Scan for the cell matching the given text and deliver its [X, Y] coordinate at center. 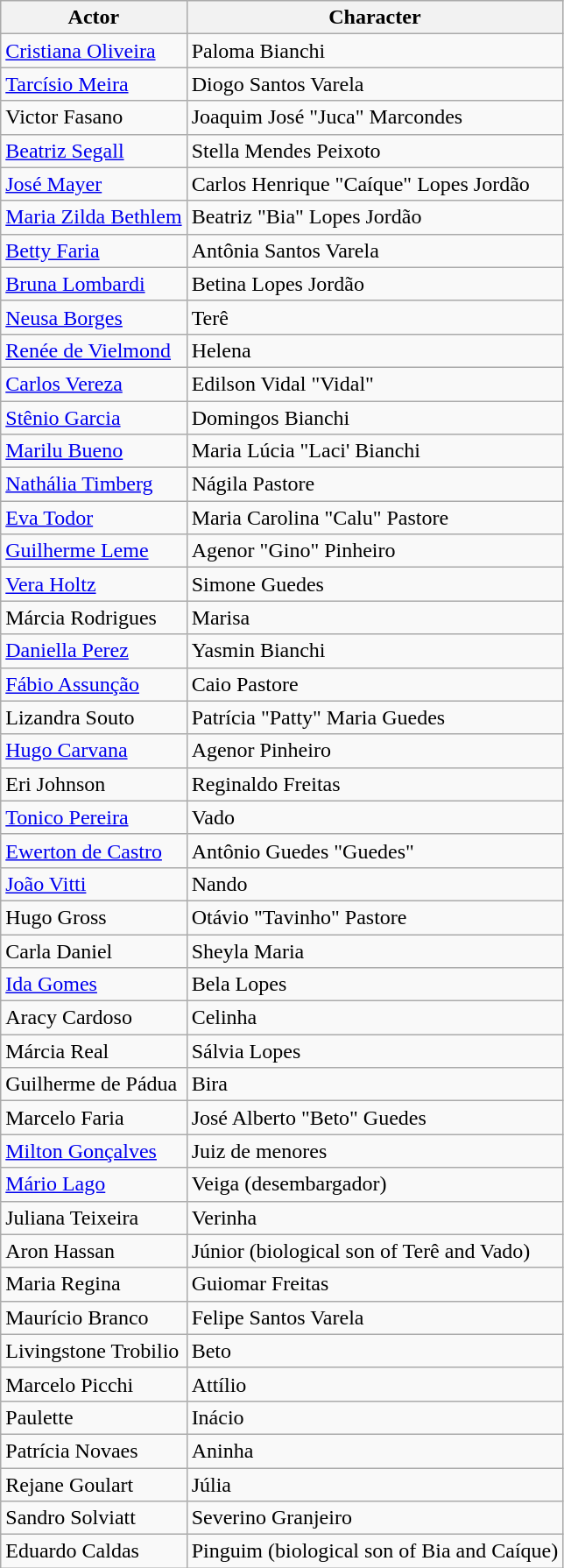
Aninha [375, 1451]
Fábio Assunção [94, 684]
Júlia [375, 1485]
Eri Johnson [94, 784]
Paulette [94, 1417]
Victor Fasano [94, 117]
Hugo Carvana [94, 751]
Nando [375, 884]
Aracy Cardoso [94, 1018]
Márcia Real [94, 1051]
Guilherme Leme [94, 551]
Marcelo Picchi [94, 1384]
Terê [375, 317]
Vera Holtz [94, 584]
Tonico Pereira [94, 817]
Felipe Santos Varela [375, 1317]
Mário Lago [94, 1184]
Betty Faria [94, 251]
Agenor "Gino" Pinheiro [375, 551]
Milton Gonçalves [94, 1151]
Patrícia Novaes [94, 1451]
Livingstone Trobilio [94, 1351]
Aron Hassan [94, 1251]
Reginaldo Freitas [375, 784]
Domingos Bianchi [375, 418]
Character [375, 18]
Juiz de menores [375, 1151]
Bira [375, 1084]
Paloma Bianchi [375, 51]
Actor [94, 18]
Maria Lúcia "Laci' Bianchi [375, 451]
Betina Lopes Jordão [375, 284]
Marisa [375, 618]
Neusa Borges [94, 317]
Maria Zilda Bethlem [94, 217]
Caio Pastore [375, 684]
Marilu Bueno [94, 451]
Eva Todor [94, 518]
Carlos Vereza [94, 384]
Helena [375, 350]
Verinha [375, 1218]
Nágila Pastore [375, 484]
Ewerton de Castro [94, 851]
Marcelo Faria [94, 1118]
Beto [375, 1351]
Pinguim (biological son of Bia and Caíque) [375, 1551]
Bruna Lombardi [94, 284]
Carla Daniel [94, 950]
Bela Lopes [375, 985]
José Alberto "Beto" Guedes [375, 1118]
Simone Guedes [375, 584]
Inácio [375, 1417]
Daniella Perez [94, 651]
Ida Gomes [94, 985]
Carlos Henrique "Caíque" Lopes Jordão [375, 184]
José Mayer [94, 184]
Stênio Garcia [94, 418]
Sandro Solviatt [94, 1518]
Márcia Rodrigues [94, 618]
Diogo Santos Varela [375, 84]
Patrícia "Patty" Maria Guedes [375, 717]
Antônia Santos Varela [375, 251]
Severino Granjeiro [375, 1518]
Beatriz "Bia" Lopes Jordão [375, 217]
Hugo Gross [94, 917]
Maria Carolina "Calu" Pastore [375, 518]
Júnior (biological son of Terê and Vado) [375, 1251]
Celinha [375, 1018]
Eduardo Caldas [94, 1551]
Otávio "Tavinho" Pastore [375, 917]
Veiga (desembargador) [375, 1184]
Rejane Goulart [94, 1485]
Cristiana Oliveira [94, 51]
Yasmin Bianchi [375, 651]
Agenor Pinheiro [375, 751]
Juliana Teixeira [94, 1218]
Maurício Branco [94, 1317]
Lizandra Souto [94, 717]
Renée de Vielmond [94, 350]
Maria Regina [94, 1284]
Guiomar Freitas [375, 1284]
Nathália Timberg [94, 484]
Antônio Guedes "Guedes" [375, 851]
Sálvia Lopes [375, 1051]
Stella Mendes Peixoto [375, 151]
Beatriz Segall [94, 151]
Sheyla Maria [375, 950]
Vado [375, 817]
Edilson Vidal "Vidal" [375, 384]
João Vitti [94, 884]
Guilherme de Pádua [94, 1084]
Attílio [375, 1384]
Tarcísio Meira [94, 84]
Joaquim José "Juca" Marcondes [375, 117]
